Capture the cell that displays the provided text and extract its (x, y) central coordinate. 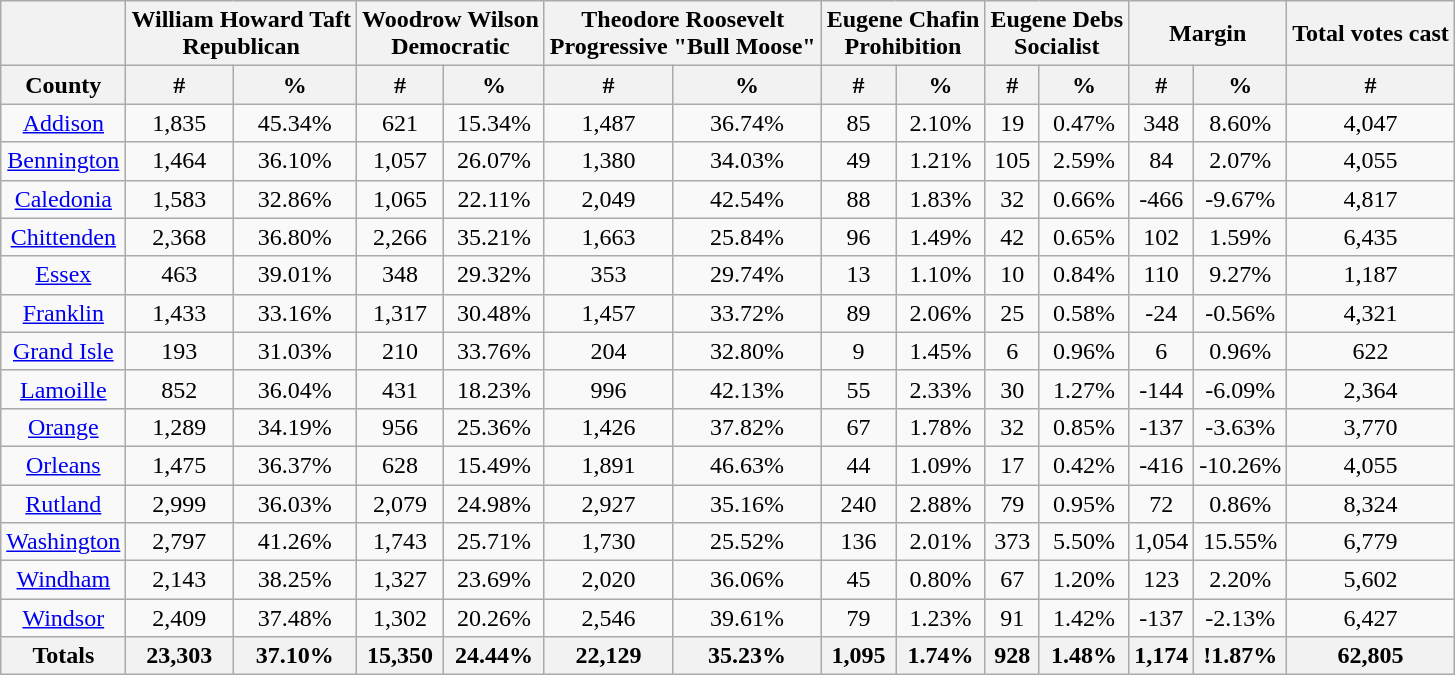
1.45% (940, 351)
2,020 (608, 580)
22,129 (608, 656)
Caledonia (64, 199)
5.50% (1084, 542)
29.74% (747, 275)
30 (1012, 389)
1,730 (608, 542)
36.10% (295, 161)
1,057 (400, 161)
136 (858, 542)
2.33% (940, 389)
32.80% (747, 351)
91 (1012, 618)
49 (858, 161)
193 (180, 351)
-0.56% (1240, 313)
2,409 (180, 618)
Franklin (64, 313)
36.80% (295, 237)
Rutland (64, 503)
123 (1162, 580)
15,350 (400, 656)
1,891 (608, 465)
1,457 (608, 313)
1,464 (180, 161)
373 (1012, 542)
26.07% (494, 161)
2,927 (608, 503)
2.59% (1084, 161)
62,805 (1371, 656)
30.48% (494, 313)
19 (1012, 123)
6,427 (1371, 618)
45 (858, 580)
35.23% (747, 656)
46.63% (747, 465)
2.07% (1240, 161)
1.10% (940, 275)
0.58% (1084, 313)
20.26% (494, 618)
Windsor (64, 618)
Total votes cast (1371, 34)
1,174 (1162, 656)
4,817 (1371, 199)
45.34% (295, 123)
10 (1012, 275)
0.84% (1084, 275)
1.48% (1084, 656)
96 (858, 237)
33.76% (494, 351)
Woodrow WilsonDemocratic (451, 34)
1,475 (180, 465)
1,743 (400, 542)
956 (400, 427)
Orleans (64, 465)
1.23% (940, 618)
0.95% (1084, 503)
33.16% (295, 313)
Essex (64, 275)
36.74% (747, 123)
1,327 (400, 580)
1.78% (940, 427)
2.06% (940, 313)
23.69% (494, 580)
2,797 (180, 542)
353 (608, 275)
-9.67% (1240, 199)
0.66% (1084, 199)
852 (180, 389)
85 (858, 123)
Eugene DebsSocialist (1057, 34)
0.42% (1084, 465)
2,546 (608, 618)
-416 (1162, 465)
6,779 (1371, 542)
32.86% (295, 199)
1.74% (940, 656)
1,663 (608, 237)
31.03% (295, 351)
110 (1162, 275)
2,079 (400, 503)
-2.13% (1240, 618)
621 (400, 123)
1.09% (940, 465)
622 (1371, 351)
-6.09% (1240, 389)
9 (858, 351)
1.27% (1084, 389)
210 (400, 351)
1,054 (1162, 542)
3,770 (1371, 427)
Bennington (64, 161)
0.85% (1084, 427)
39.61% (747, 618)
1,433 (180, 313)
2,999 (180, 503)
-144 (1162, 389)
1,835 (180, 123)
William Howard TaftRepublican (242, 34)
1.42% (1084, 618)
25 (1012, 313)
1.20% (1084, 580)
Orange (64, 427)
17 (1012, 465)
29.32% (494, 275)
23,303 (180, 656)
463 (180, 275)
0.80% (940, 580)
34.19% (295, 427)
5,602 (1371, 580)
1,302 (400, 618)
8.60% (1240, 123)
-24 (1162, 313)
44 (858, 465)
928 (1012, 656)
6,435 (1371, 237)
72 (1162, 503)
13 (858, 275)
2.88% (940, 503)
15.34% (494, 123)
38.25% (295, 580)
24.98% (494, 503)
35.21% (494, 237)
2.20% (1240, 580)
25.84% (747, 237)
240 (858, 503)
37.82% (747, 427)
2,143 (180, 580)
1.59% (1240, 237)
36.06% (747, 580)
102 (1162, 237)
2,049 (608, 199)
39.01% (295, 275)
1,095 (858, 656)
204 (608, 351)
1.49% (940, 237)
37.48% (295, 618)
!1.87% (1240, 656)
4,047 (1371, 123)
Eugene ChafinProhibition (903, 34)
-3.63% (1240, 427)
Grand Isle (64, 351)
37.10% (295, 656)
55 (858, 389)
1,380 (608, 161)
42 (1012, 237)
36.04% (295, 389)
1,487 (608, 123)
Lamoille (64, 389)
42.54% (747, 199)
2,364 (1371, 389)
0.65% (1084, 237)
1.83% (940, 199)
431 (400, 389)
36.37% (295, 465)
88 (858, 199)
42.13% (747, 389)
Theodore RooseveltProgressive "Bull Moose" (682, 34)
Margin (1208, 34)
22.11% (494, 199)
8,324 (1371, 503)
County (64, 85)
2,368 (180, 237)
24.44% (494, 656)
18.23% (494, 389)
0.47% (1084, 123)
628 (400, 465)
Washington (64, 542)
41.26% (295, 542)
1,289 (180, 427)
9.27% (1240, 275)
-10.26% (1240, 465)
2,266 (400, 237)
35.16% (747, 503)
1,426 (608, 427)
25.52% (747, 542)
Addison (64, 123)
84 (1162, 161)
34.03% (747, 161)
33.72% (747, 313)
4,321 (1371, 313)
25.71% (494, 542)
-466 (1162, 199)
1,187 (1371, 275)
996 (608, 389)
15.49% (494, 465)
1,583 (180, 199)
89 (858, 313)
1,317 (400, 313)
Windham (64, 580)
36.03% (295, 503)
1.21% (940, 161)
2.01% (940, 542)
2.10% (940, 123)
Chittenden (64, 237)
0.86% (1240, 503)
Totals (64, 656)
105 (1012, 161)
1,065 (400, 199)
25.36% (494, 427)
15.55% (1240, 542)
